Determine the [X, Y] coordinate at the center of the cell enclosing the given text.  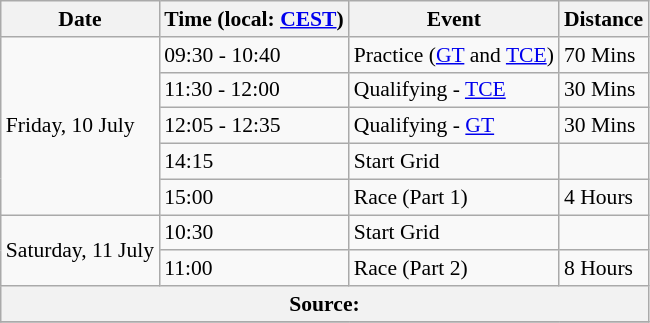
Saturday, 11 July [80, 250]
Race (Part 2) [454, 269]
10:30 [254, 233]
12:05 - 12:35 [254, 126]
15:00 [254, 197]
Practice (GT and TCE) [454, 55]
11:00 [254, 269]
4 Hours [604, 197]
Qualifying - TCE [454, 90]
Distance [604, 19]
Event [454, 19]
14:15 [254, 162]
09:30 - 10:40 [254, 55]
Qualifying - GT [454, 126]
70 Mins [604, 55]
Friday, 10 July [80, 126]
Source: [324, 304]
8 Hours [604, 269]
Time (local: CEST) [254, 19]
11:30 - 12:00 [254, 90]
Date [80, 19]
Race (Part 1) [454, 197]
